Determine the (x, y) coordinate at the center of the cell enclosing the given text.  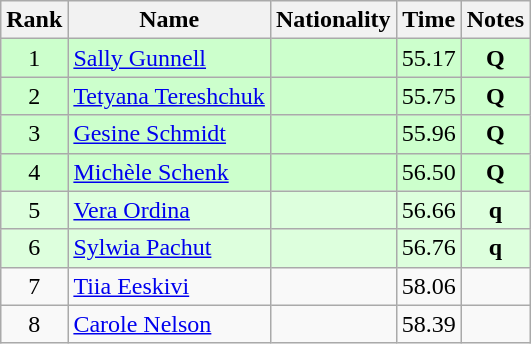
Michèle Schenk (170, 172)
7 (34, 286)
55.17 (428, 58)
Vera Ordina (170, 210)
Name (170, 20)
Rank (34, 20)
56.76 (428, 248)
Tiia Eeskivi (170, 286)
Sylwia Pachut (170, 248)
Notes (495, 20)
56.50 (428, 172)
55.75 (428, 96)
3 (34, 134)
5 (34, 210)
Tetyana Tereshchuk (170, 96)
6 (34, 248)
Carole Nelson (170, 324)
56.66 (428, 210)
Nationality (333, 20)
55.96 (428, 134)
58.06 (428, 286)
Time (428, 20)
8 (34, 324)
Gesine Schmidt (170, 134)
58.39 (428, 324)
1 (34, 58)
4 (34, 172)
2 (34, 96)
Sally Gunnell (170, 58)
